Locate the cell with the specified text and output its (X, Y) center coordinate. 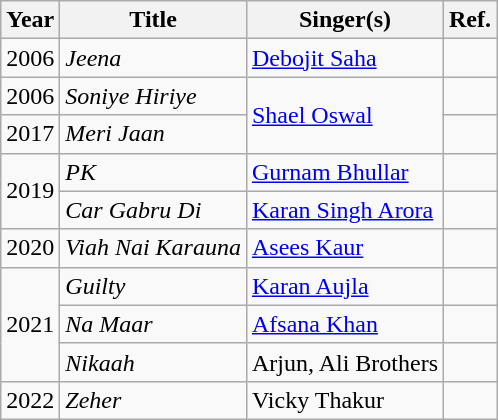
Year (30, 20)
Nikaah (154, 362)
Title (154, 20)
2021 (30, 324)
Karan Singh Arora (344, 210)
Asees Kaur (344, 248)
Shael Oswal (344, 115)
Meri Jaan (154, 134)
Gurnam Bhullar (344, 172)
Zeher (154, 400)
Car Gabru Di (154, 210)
Soniye Hiriye (154, 96)
Ref. (470, 20)
2020 (30, 248)
Viah Nai Karauna (154, 248)
Vicky Thakur (344, 400)
Arjun, Ali Brothers (344, 362)
2017 (30, 134)
Na Maar (154, 324)
2019 (30, 191)
Singer(s) (344, 20)
Jeena (154, 58)
Debojit Saha (344, 58)
2022 (30, 400)
Guilty (154, 286)
Afsana Khan (344, 324)
PK (154, 172)
Karan Aujla (344, 286)
